For the text-containing cell, return its midpoint in (x, y) coordinate format. 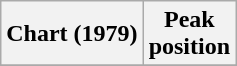
Chart (1979) (72, 34)
Peakposition (189, 34)
